Capture the cell that displays the provided text and extract its [X, Y] central coordinate. 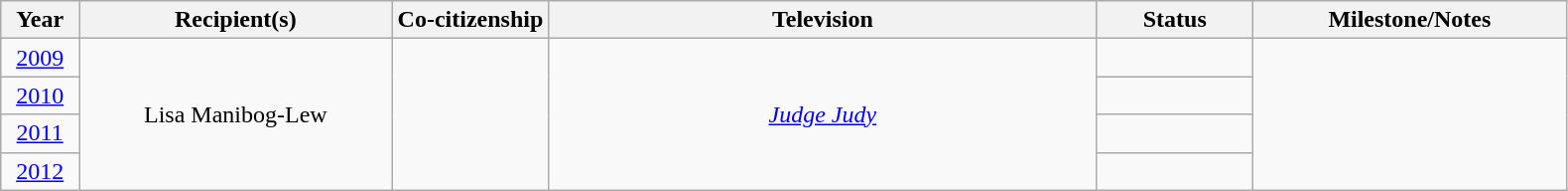
Co-citizenship [470, 20]
Year [40, 20]
2012 [40, 171]
Recipient(s) [236, 20]
Lisa Manibog-Lew [236, 114]
Milestone/Notes [1409, 20]
2010 [40, 95]
Television [823, 20]
2009 [40, 58]
2011 [40, 133]
Judge Judy [823, 114]
Status [1175, 20]
